Determine the (x, y) coordinate at the center of the cell enclosing the given text.  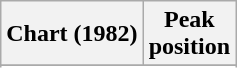
Peakposition (189, 34)
Chart (1982) (72, 34)
